Return [X, Y] of the center of cell containing provided text 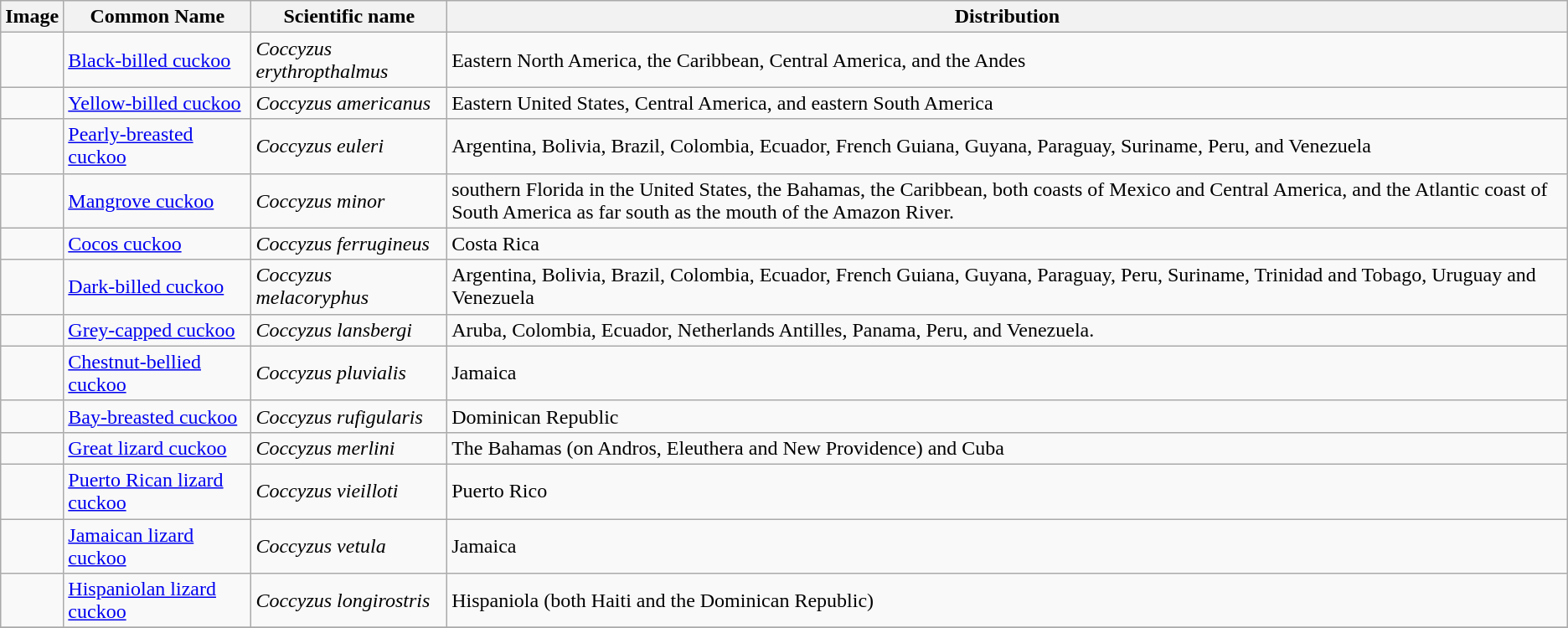
Cocos cuckoo [157, 244]
Black-billed cuckoo [157, 60]
Pearly-breasted cuckoo [157, 146]
Common Name [157, 17]
Coccyzus merlini [349, 448]
Scientific name [349, 17]
Grey-capped cuckoo [157, 330]
Puerto Rico [1008, 491]
Coccyzus minor [349, 201]
Argentina, Bolivia, Brazil, Colombia, Ecuador, French Guiana, Guyana, Paraguay, Peru, Suriname, Trinidad and Tobago, Uruguay and Venezuela [1008, 286]
Coccyzus longirostris [349, 601]
Hispaniolan lizard cuckoo [157, 601]
Coccyzus melacoryphus [349, 286]
Coccyzus vetula [349, 546]
Dark-billed cuckoo [157, 286]
Coccyzus lansbergi [349, 330]
Coccyzus americanus [349, 103]
Eastern United States, Central America, and eastern South America [1008, 103]
Jamaican lizard cuckoo [157, 546]
Puerto Rican lizard cuckoo [157, 491]
The Bahamas (on Andros, Eleuthera and New Providence) and Cuba [1008, 448]
Image [32, 17]
Coccyzus euleri [349, 146]
Great lizard cuckoo [157, 448]
Coccyzus vieilloti [349, 491]
Bay-breasted cuckoo [157, 416]
Aruba, Colombia, Ecuador, Netherlands Antilles, Panama, Peru, and Venezuela. [1008, 330]
Chestnut-bellied cuckoo [157, 373]
Coccyzus pluvialis [349, 373]
Coccyzus erythropthalmus [349, 60]
Costa Rica [1008, 244]
Mangrove cuckoo [157, 201]
Eastern North America, the Caribbean, Central America, and the Andes [1008, 60]
Argentina, Bolivia, Brazil, Colombia, Ecuador, French Guiana, Guyana, Paraguay, Suriname, Peru, and Venezuela [1008, 146]
Hispaniola (both Haiti and the Dominican Republic) [1008, 601]
Coccyzus rufigularis [349, 416]
Dominican Republic [1008, 416]
Distribution [1008, 17]
Coccyzus ferrugineus [349, 244]
Yellow-billed cuckoo [157, 103]
